Determine the [x, y] coordinate at the center of the cell enclosing the given text.  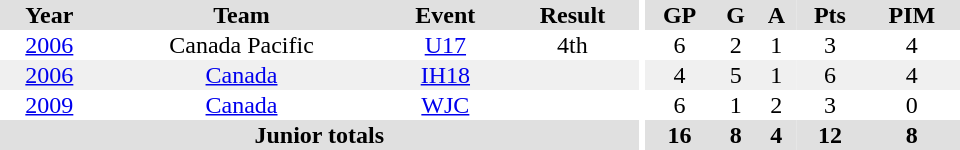
GP [679, 15]
Result [572, 15]
PIM [912, 15]
Junior totals [320, 135]
Team [242, 15]
U17 [445, 45]
4th [572, 45]
16 [679, 135]
G [736, 15]
5 [736, 75]
Event [445, 15]
A [776, 15]
0 [912, 105]
Year [50, 15]
12 [830, 135]
WJC [445, 105]
Pts [830, 15]
IH18 [445, 75]
Canada Pacific [242, 45]
2009 [50, 105]
